Provide the (x, y) coordinate of the cell's center where the given text is located.  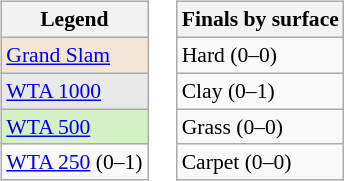
Grass (0–0) (260, 127)
Clay (0–1) (260, 91)
WTA 250 (0–1) (74, 162)
WTA 500 (74, 127)
Legend (74, 20)
Finals by surface (260, 20)
WTA 1000 (74, 91)
Carpet (0–0) (260, 162)
Hard (0–0) (260, 55)
Grand Slam (74, 55)
